Provide the (x, y) coordinate of the cell's center where the given text is located.  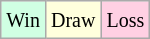
Loss (126, 20)
Win (24, 20)
Draw (72, 20)
